Identify which cell holds the provided text, then report its (X, Y) central coordinate. 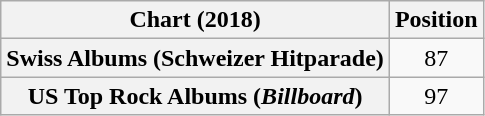
97 (436, 96)
Position (436, 20)
87 (436, 58)
US Top Rock Albums (Billboard) (196, 96)
Chart (2018) (196, 20)
Swiss Albums (Schweizer Hitparade) (196, 58)
